Return the [x, y] coordinate for the center point of the cell that contains the specified text.  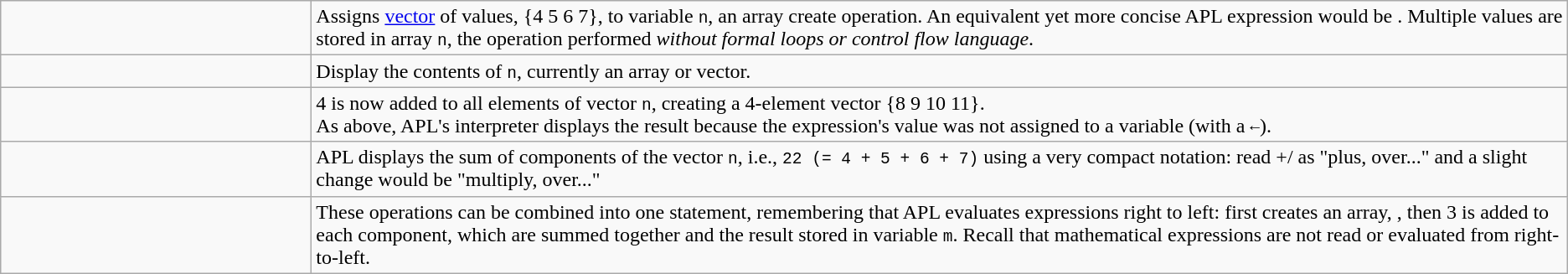
Display the contents of n, currently an array or vector. [940, 71]
